Locate the cell with the specified text and output its [X, Y] center coordinate. 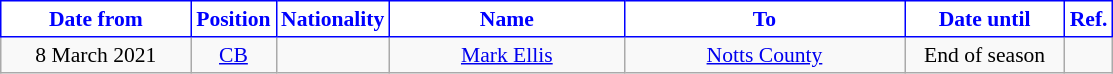
Name [506, 19]
Position [234, 19]
Date until [985, 19]
Date from [96, 19]
CB [234, 55]
8 March 2021 [96, 55]
To [764, 19]
End of season [985, 55]
Ref. [1089, 19]
Nationality [332, 19]
Mark Ellis [506, 55]
Notts County [764, 55]
